Return [x, y] of the center of cell containing provided text 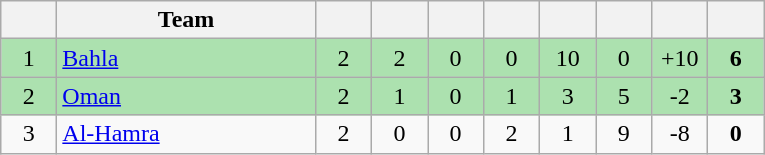
Bahla [186, 58]
Team [186, 20]
Oman [186, 96]
Al-Hamra [186, 134]
6 [736, 58]
-8 [680, 134]
5 [624, 96]
+10 [680, 58]
9 [624, 134]
10 [568, 58]
-2 [680, 96]
